Locate the cell with the specified text and output its (x, y) center coordinate. 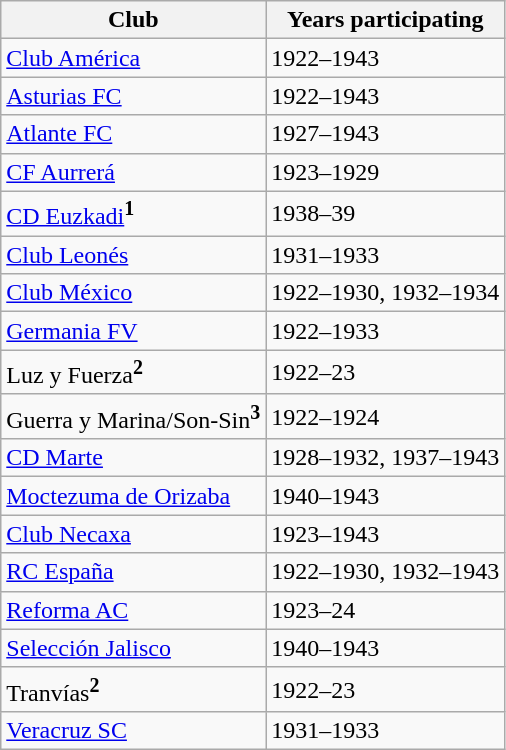
1923–1943 (386, 534)
1923–1929 (386, 172)
Club Necaxa (134, 534)
CF Aurrerá (134, 172)
1922–1924 (386, 416)
1927–1943 (386, 134)
Luz y Fuerza2 (134, 372)
Tranvías2 (134, 690)
CD Euzkadi1 (134, 214)
1922–1930, 1932–1943 (386, 572)
1922–1933 (386, 331)
Veracruz SC (134, 731)
Selección Jalisco (134, 648)
1923–24 (386, 610)
Club (134, 20)
Club México (134, 293)
Moctezuma de Orizaba (134, 496)
Club Leonés (134, 255)
Years participating (386, 20)
CD Marte (134, 458)
1938–39 (386, 214)
Club América (134, 58)
Reforma AC (134, 610)
1928–1932, 1937–1943 (386, 458)
1922–1930, 1932–1934 (386, 293)
Atlante FC (134, 134)
Germania FV (134, 331)
Guerra y Marina/Son-Sin3 (134, 416)
RC España (134, 572)
Asturias FC (134, 96)
